Detect which cell encompasses the target text, then output its (x, y) center coordinate. 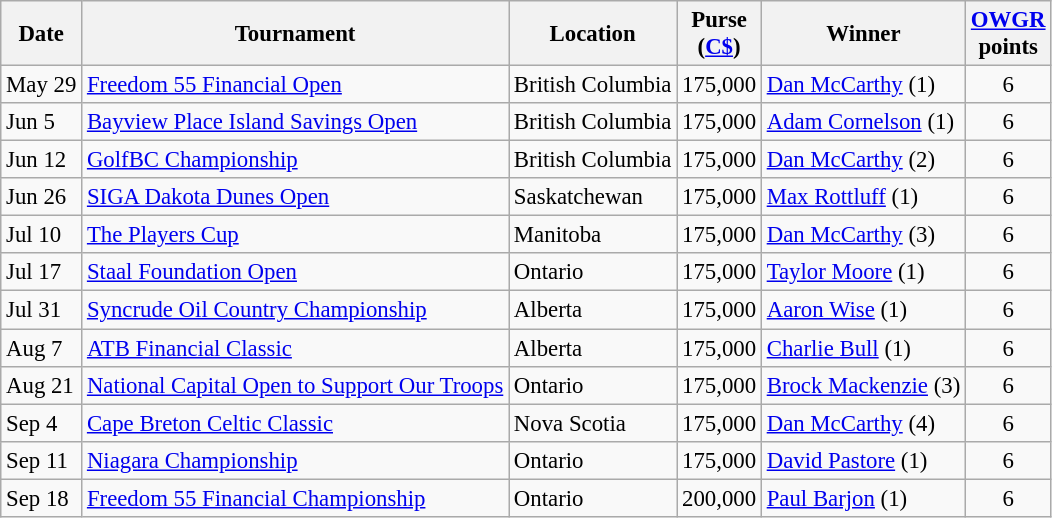
Dan McCarthy (2) (863, 160)
Sep 18 (42, 498)
Charlie Bull (1) (863, 348)
Jul 10 (42, 235)
Syncrude Oil Country Championship (296, 310)
Saskatchewan (593, 197)
Jul 31 (42, 310)
OWGRpoints (1008, 34)
ATB Financial Classic (296, 348)
Niagara Championship (296, 460)
Paul Barjon (1) (863, 498)
National Capital Open to Support Our Troops (296, 385)
Aug 7 (42, 348)
Jun 12 (42, 160)
SIGA Dakota Dunes Open (296, 197)
Purse(C$) (720, 34)
Jun 5 (42, 122)
Freedom 55 Financial Championship (296, 498)
Dan McCarthy (3) (863, 235)
Sep 4 (42, 423)
Aug 21 (42, 385)
May 29 (42, 85)
Jun 26 (42, 197)
Winner (863, 34)
Date (42, 34)
Cape Breton Celtic Classic (296, 423)
GolfBC Championship (296, 160)
Sep 11 (42, 460)
Dan McCarthy (1) (863, 85)
Aaron Wise (1) (863, 310)
Bayview Place Island Savings Open (296, 122)
Manitoba (593, 235)
Jul 17 (42, 273)
David Pastore (1) (863, 460)
Brock Mackenzie (3) (863, 385)
Max Rottluff (1) (863, 197)
The Players Cup (296, 235)
Location (593, 34)
Tournament (296, 34)
Nova Scotia (593, 423)
Taylor Moore (1) (863, 273)
Freedom 55 Financial Open (296, 85)
Dan McCarthy (4) (863, 423)
200,000 (720, 498)
Adam Cornelson (1) (863, 122)
Staal Foundation Open (296, 273)
